Extract the (X, Y) coordinate from the center of the cell holding the provided text.  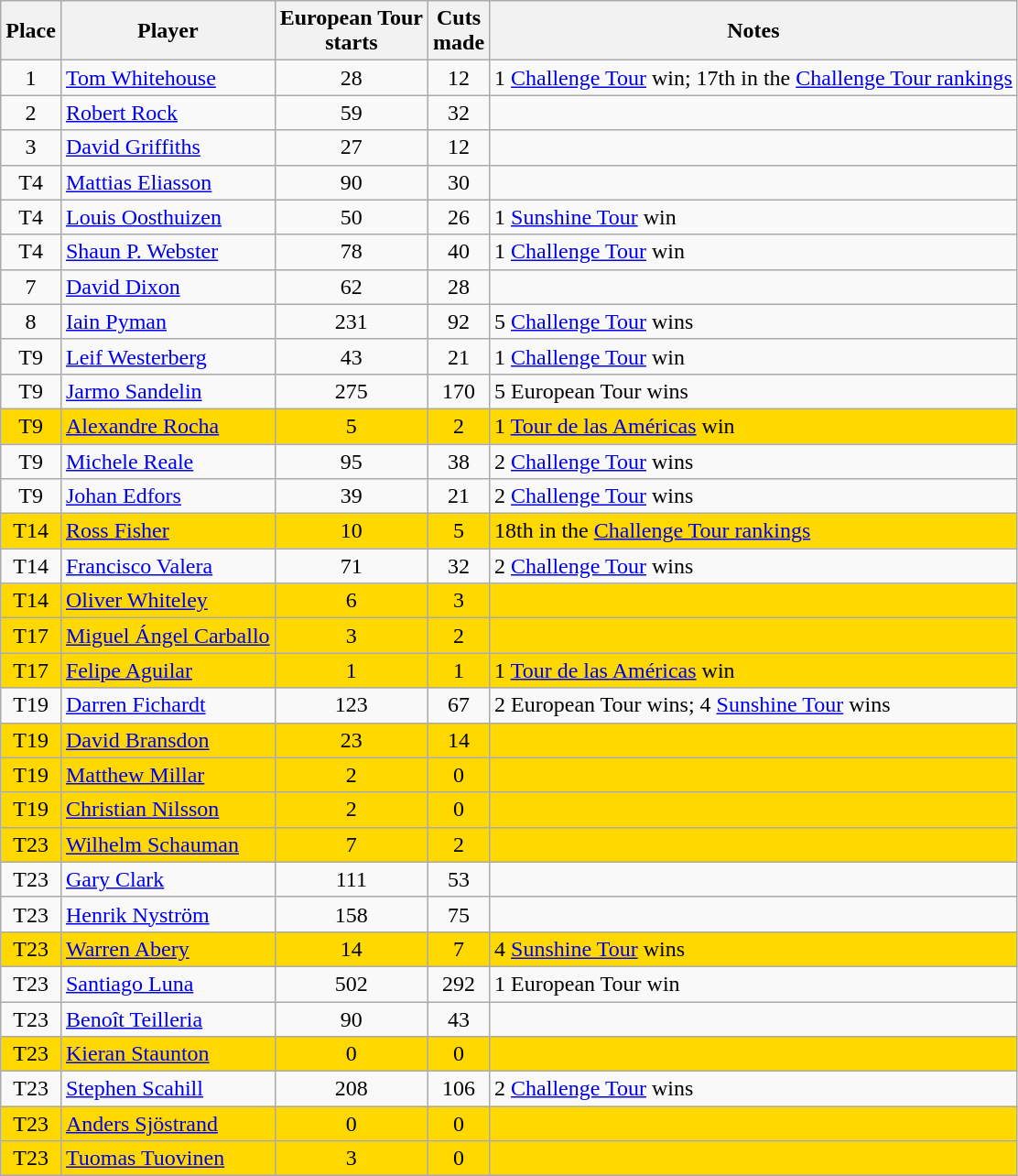
Leif Westerberg (168, 356)
Notes (754, 31)
Santiago Luna (168, 984)
40 (460, 252)
Robert Rock (168, 113)
Shaun P. Webster (168, 252)
92 (460, 321)
26 (460, 217)
38 (460, 461)
59 (352, 113)
208 (352, 1089)
Jarmo Sandelin (168, 391)
Cutsmade (460, 31)
Ross Fisher (168, 531)
Warren Abery (168, 949)
Michele Reale (168, 461)
Louis Oosthuizen (168, 217)
David Dixon (168, 287)
Miguel Ángel Carballo (168, 636)
67 (460, 705)
158 (352, 914)
53 (460, 879)
8 (31, 321)
David Griffiths (168, 147)
1 European Tour win (754, 984)
5 Challenge Tour wins (754, 321)
2 European Tour wins; 4 Sunshine Tour wins (754, 705)
78 (352, 252)
Darren Fichardt (168, 705)
27 (352, 147)
62 (352, 287)
75 (460, 914)
4 Sunshine Tour wins (754, 949)
39 (352, 496)
David Bransdon (168, 740)
6 (352, 601)
30 (460, 182)
292 (460, 984)
Wilhelm Schauman (168, 844)
Henrik Nyström (168, 914)
502 (352, 984)
50 (352, 217)
Tom Whitehouse (168, 78)
1 Challenge Tour win; 17th in the Challenge Tour rankings (754, 78)
5 European Tour wins (754, 391)
Gary Clark (168, 879)
Matthew Millar (168, 775)
Iain Pyman (168, 321)
Felipe Aguilar (168, 670)
Tuomas Tuovinen (168, 1159)
10 (352, 531)
170 (460, 391)
Kieran Staunton (168, 1054)
95 (352, 461)
Stephen Scahill (168, 1089)
18th in the Challenge Tour rankings (754, 531)
Christian Nilsson (168, 810)
275 (352, 391)
Oliver Whiteley (168, 601)
71 (352, 566)
Francisco Valera (168, 566)
Place (31, 31)
Anders Sjöstrand (168, 1124)
23 (352, 740)
Player (168, 31)
European Tourstarts (352, 31)
231 (352, 321)
106 (460, 1089)
123 (352, 705)
Alexandre Rocha (168, 426)
1 Sunshine Tour win (754, 217)
Mattias Eliasson (168, 182)
Benoît Teilleria (168, 1019)
111 (352, 879)
Johan Edfors (168, 496)
